Identify which cell holds the provided text, then report its (X, Y) central coordinate. 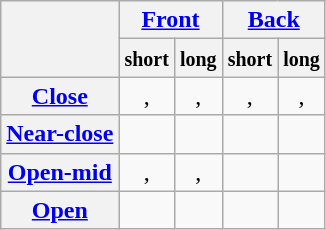
Open (60, 210)
Front (170, 20)
Close (60, 96)
Near-close (60, 134)
Back (274, 20)
Open-mid (60, 172)
